Pinpoint the cell where the given text exists, returning its [X, Y] midpoint coordinate. 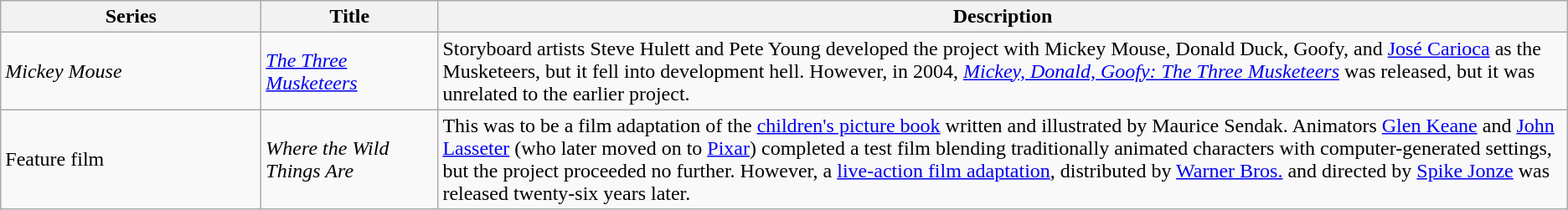
Mickey Mouse [131, 71]
Feature film [131, 159]
Where the Wild Things Are [350, 159]
Description [1003, 17]
Title [350, 17]
Series [131, 17]
The Three Musketeers [350, 71]
